Determine the [X, Y] coordinate at the center of the cell enclosing the given text.  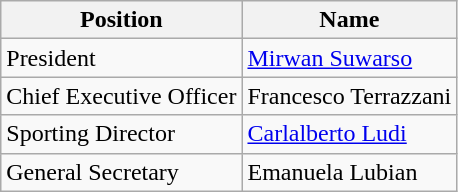
Mirwan Suwarso [350, 58]
Sporting Director [122, 134]
President [122, 58]
General Secretary [122, 172]
Francesco Terrazzani [350, 96]
Emanuela Lubian [350, 172]
Chief Executive Officer [122, 96]
Carlalberto Ludi [350, 134]
Position [122, 20]
Name [350, 20]
